Return [x, y] of the center of cell containing provided text 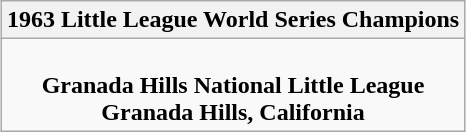
1963 Little League World Series Champions [232, 20]
Granada Hills National Little LeagueGranada Hills, California [232, 85]
